Identify which cell holds the provided text, then report its [x, y] central coordinate. 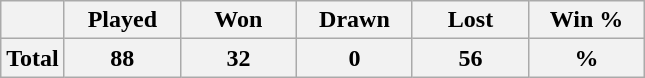
Total [33, 58]
Played [122, 20]
56 [470, 58]
88 [122, 58]
Drawn [354, 20]
Won [238, 20]
% [587, 58]
32 [238, 58]
Lost [470, 20]
Win % [587, 20]
0 [354, 58]
